Scan for the cell matching the given text and deliver its (X, Y) coordinate at center. 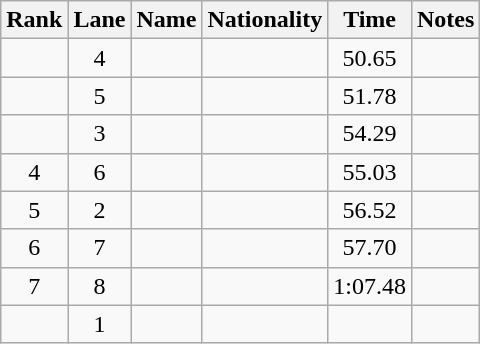
55.03 (370, 172)
Lane (100, 20)
Name (166, 20)
Time (370, 20)
1 (100, 324)
Nationality (265, 20)
3 (100, 134)
54.29 (370, 134)
Notes (445, 20)
57.70 (370, 248)
Rank (34, 20)
1:07.48 (370, 286)
2 (100, 210)
50.65 (370, 58)
56.52 (370, 210)
51.78 (370, 96)
8 (100, 286)
